Extract the (X, Y) coordinate from the center of the cell holding the provided text.  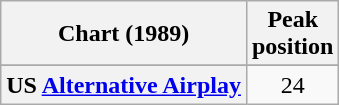
24 (292, 85)
Peakposition (292, 34)
US Alternative Airplay (124, 85)
Chart (1989) (124, 34)
